Determine the (X, Y) coordinate at the center of the cell enclosing the given text.  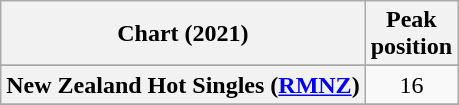
16 (411, 85)
New Zealand Hot Singles (RMNZ) (183, 85)
Peakposition (411, 34)
Chart (2021) (183, 34)
